Determine the (X, Y) coordinate at the center of the cell enclosing the given text.  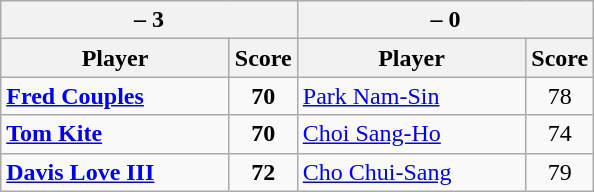
– 3 (150, 20)
Tom Kite (116, 134)
– 0 (446, 20)
78 (560, 96)
Choi Sang-Ho (412, 134)
Fred Couples (116, 96)
Park Nam-Sin (412, 96)
Cho Chui-Sang (412, 172)
74 (560, 134)
Davis Love III (116, 172)
79 (560, 172)
72 (263, 172)
